Extract the [x, y] coordinate from the center of the cell holding the provided text.  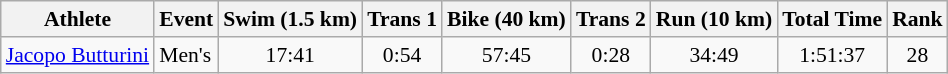
Event [186, 19]
Total Time [832, 19]
28 [918, 55]
0:28 [611, 55]
Trans 1 [402, 19]
57:45 [506, 55]
Swim (1.5 km) [290, 19]
Athlete [78, 19]
Trans 2 [611, 19]
Men's [186, 55]
34:49 [714, 55]
Rank [918, 19]
Jacopo Butturini [78, 55]
Run (10 km) [714, 19]
17:41 [290, 55]
Bike (40 km) [506, 19]
0:54 [402, 55]
1:51:37 [832, 55]
